Output the [x, y] coordinate of the center of the cell containing the given text.  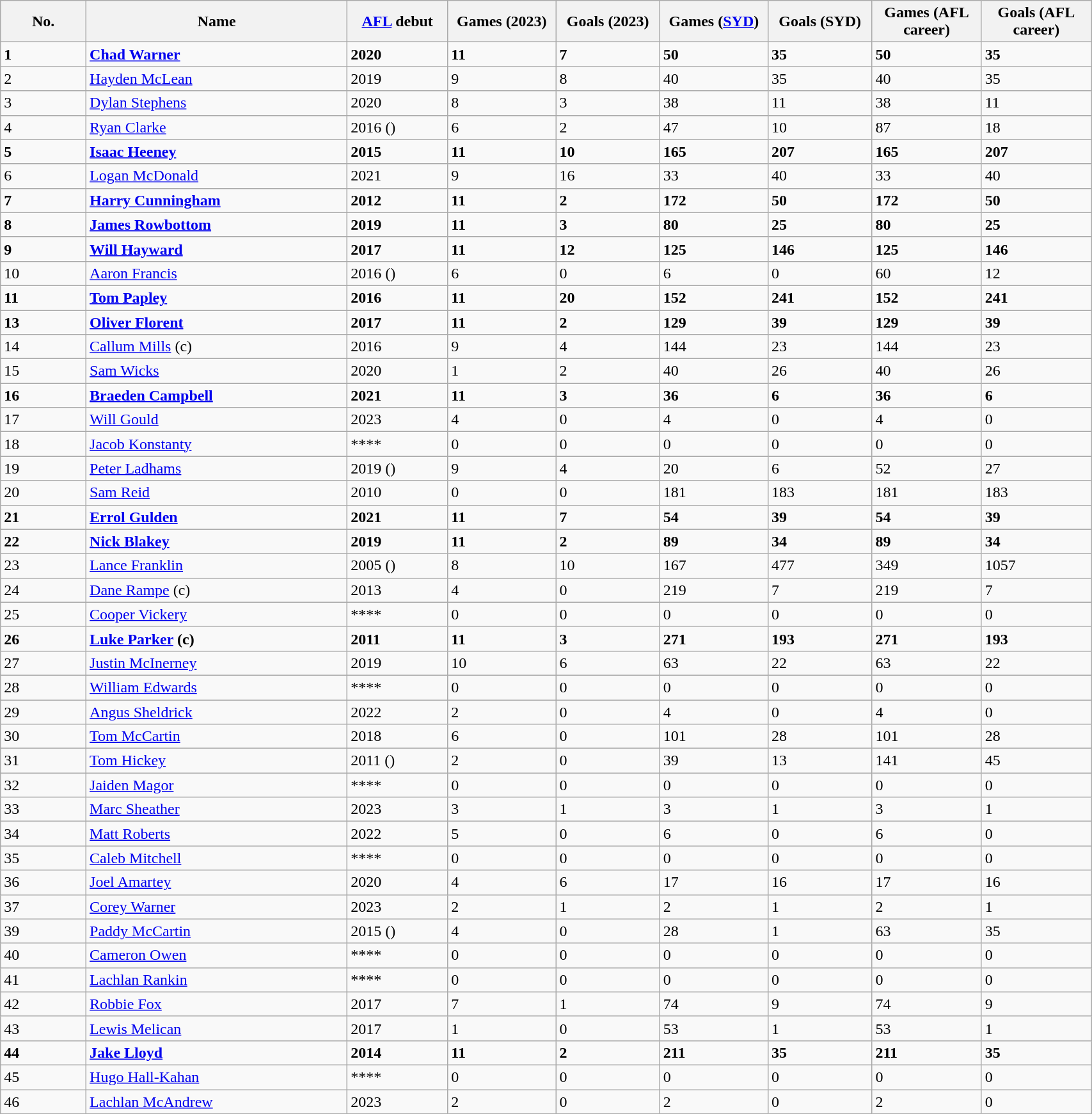
349 [926, 566]
2019 () [398, 468]
141 [926, 761]
Hugo Hall-Kahan [217, 1077]
Matt Roberts [217, 834]
14 [44, 347]
Tom McCartin [217, 736]
30 [44, 736]
Corey Warner [217, 907]
Paddy McCartin [217, 931]
Caleb Mitchell [217, 858]
Hayden McLean [217, 79]
Lachlan Rankin [217, 980]
47 [714, 127]
52 [926, 468]
43 [44, 1028]
1057 [1036, 566]
19 [44, 468]
Nick Blakey [217, 541]
Aaron Francis [217, 273]
2011 () [398, 761]
2015 [398, 152]
29 [44, 712]
Angus Sheldrick [217, 712]
2010 [398, 493]
William Edwards [217, 687]
2014 [398, 1053]
2018 [398, 736]
Ryan Clarke [217, 127]
31 [44, 761]
James Rowbottom [217, 225]
AFL debut [398, 22]
Jacob Konstanty [217, 444]
Jake Lloyd [217, 1053]
167 [714, 566]
Will Gould [217, 420]
Callum Mills (c) [217, 347]
15 [44, 371]
Isaac Heeney [217, 152]
Tom Hickey [217, 761]
Errol Gulden [217, 517]
21 [44, 517]
Tom Papley [217, 298]
Harry Cunningham [217, 200]
32 [44, 785]
Peter Ladhams [217, 468]
Games (2023) [502, 22]
2012 [398, 200]
No. [44, 22]
Jaiden Magor [217, 785]
Games (AFL career) [926, 22]
Sam Wicks [217, 371]
Lewis Melican [217, 1028]
Braeden Campbell [217, 395]
60 [926, 273]
477 [819, 566]
37 [44, 907]
Goals (AFL career) [1036, 22]
Goals (2023) [608, 22]
Justin McInerney [217, 663]
2015 () [398, 931]
Lachlan McAndrew [217, 1101]
2011 [398, 639]
Goals (SYD) [819, 22]
Cooper Vickery [217, 614]
Cameron Owen [217, 955]
Logan McDonald [217, 176]
Robbie Fox [217, 1004]
Name [217, 22]
44 [44, 1053]
42 [44, 1004]
Oliver Florent [217, 322]
2005 () [398, 566]
2013 [398, 590]
Luke Parker (c) [217, 639]
Joel Amartey [217, 882]
Dane Rampe (c) [217, 590]
46 [44, 1101]
Chad Warner [217, 54]
Games (SYD) [714, 22]
Dylan Stephens [217, 103]
Lance Franklin [217, 566]
Marc Sheather [217, 809]
24 [44, 590]
87 [926, 127]
Will Hayward [217, 249]
41 [44, 980]
Sam Reid [217, 493]
